Identify which cell holds the provided text, then report its [X, Y] central coordinate. 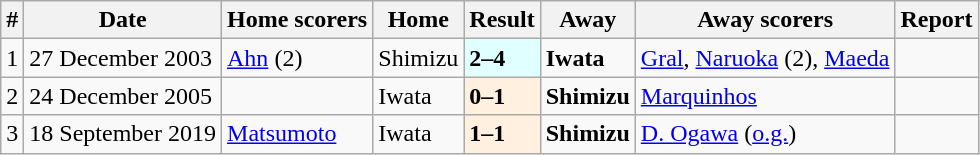
Away [588, 20]
Ahn (2) [298, 58]
D. Ogawa (o.g.) [765, 134]
27 December 2003 [123, 58]
3 [12, 134]
0–1 [502, 96]
2–4 [502, 58]
Away scorers [765, 20]
Home [418, 20]
2 [12, 96]
24 December 2005 [123, 96]
18 September 2019 [123, 134]
Home scorers [298, 20]
Date [123, 20]
Report [936, 20]
Marquinhos [765, 96]
# [12, 20]
Result [502, 20]
1 [12, 58]
Matsumoto [298, 134]
Gral, Naruoka (2), Maeda [765, 58]
1–1 [502, 134]
